Provide the [x, y] coordinate of the cell's center where the given text is located.  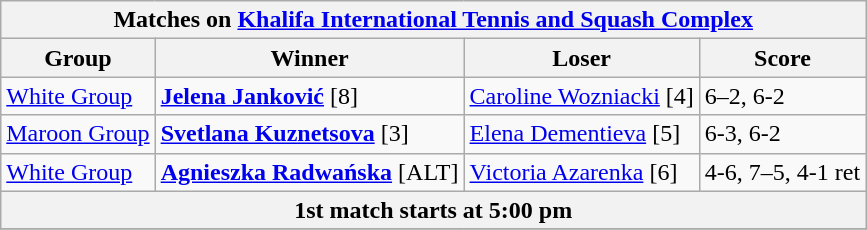
Loser [582, 58]
Elena Dementieva [5] [582, 134]
6–2, 6-2 [782, 96]
4-6, 7–5, 4-1 ret [782, 172]
1st match starts at 5:00 pm [434, 210]
Matches on Khalifa International Tennis and Squash Complex [434, 20]
Winner [310, 58]
Caroline Wozniacki [4] [582, 96]
Score [782, 58]
Group [78, 58]
Agnieszka Radwańska [ALT] [310, 172]
Svetlana Kuznetsova [3] [310, 134]
Victoria Azarenka [6] [582, 172]
Maroon Group [78, 134]
6-3, 6-2 [782, 134]
Jelena Janković [8] [310, 96]
